Pinpoint the cell where the given text exists, returning its [x, y] midpoint coordinate. 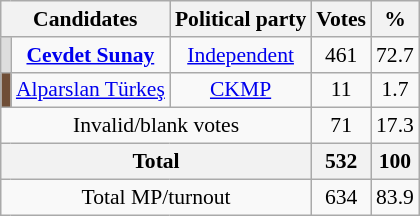
532 [341, 162]
11 [341, 90]
634 [341, 197]
Votes [341, 19]
Alparslan Türkeş [90, 90]
% [395, 19]
Political party [240, 19]
Independent [240, 55]
Cevdet Sunay [90, 55]
17.3 [395, 126]
Total MP/turnout [156, 197]
83.9 [395, 197]
Total [156, 162]
71 [341, 126]
1.7 [395, 90]
CKMP [240, 90]
100 [395, 162]
461 [341, 55]
Candidates [86, 19]
72.7 [395, 55]
Invalid/blank votes [156, 126]
